Pinpoint the cell where the given text exists, returning its [x, y] midpoint coordinate. 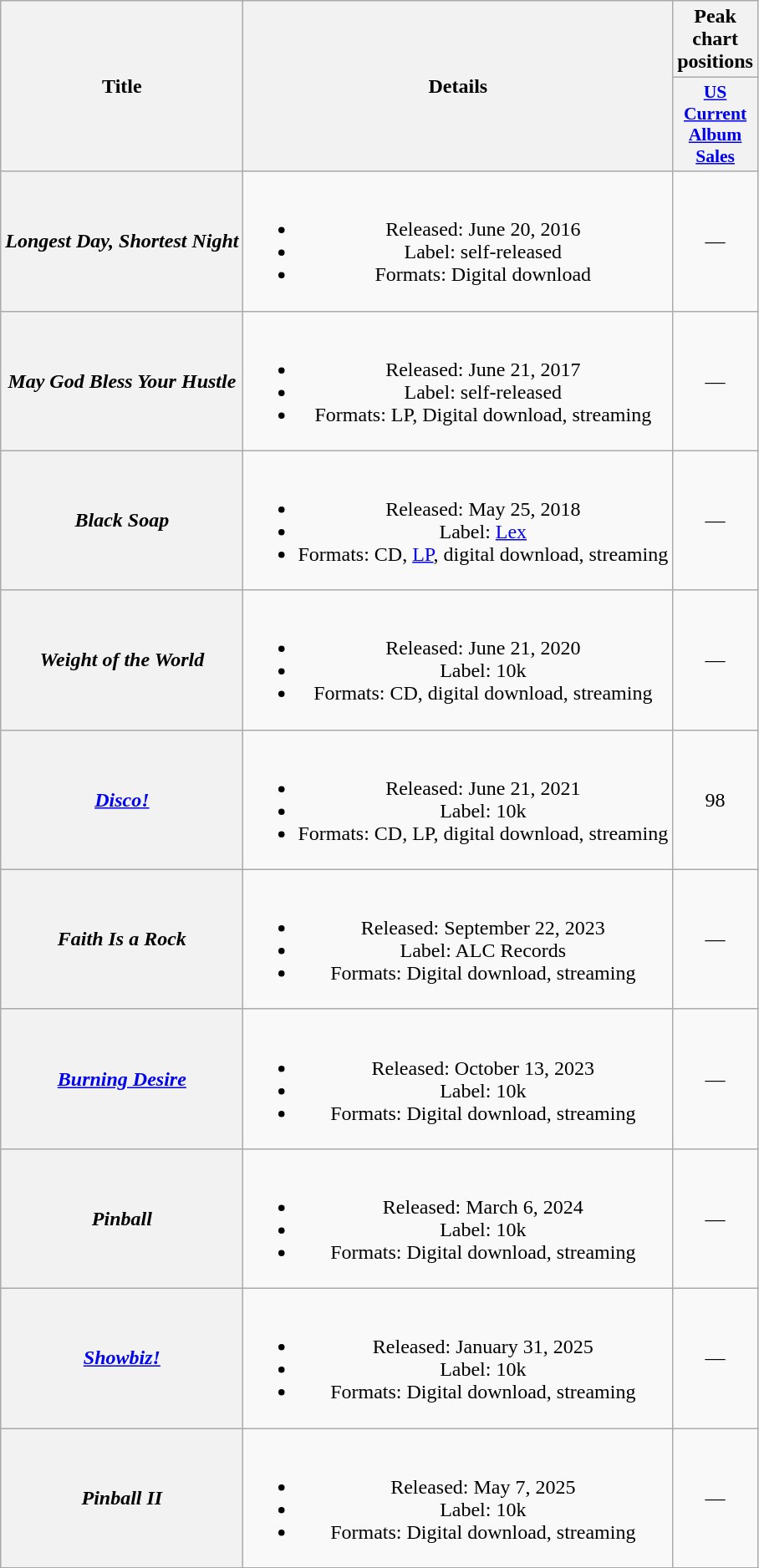
Longest Day, Shortest Night [122, 241]
Pinball [122, 1219]
Released: June 21, 2020Label: 10kFormats: CD, digital download, streaming [458, 660]
Released: June 21, 2021Label: 10kFormats: CD, LP, digital download, streaming [458, 799]
May God Bless Your Hustle [122, 381]
Released: September 22, 2023Label: ALC RecordsFormats: Digital download, streaming [458, 939]
Faith Is a Rock [122, 939]
Released: May 25, 2018Label: LexFormats: CD, LP, digital download, streaming [458, 520]
Released: March 6, 2024Label: 10kFormats: Digital download, streaming [458, 1219]
Details [458, 86]
Released: June 20, 2016Label: self-releasedFormats: Digital download [458, 241]
Black Soap [122, 520]
Weight of the World [122, 660]
Peak chart positions [716, 39]
Disco! [122, 799]
US Current Album Sales [716, 125]
Showbiz! [122, 1357]
Released: May 7, 2025Label: 10kFormats: Digital download, streaming [458, 1498]
Released: January 31, 2025Label: 10kFormats: Digital download, streaming [458, 1357]
98 [716, 799]
Burning Desire [122, 1078]
Released: October 13, 2023Label: 10kFormats: Digital download, streaming [458, 1078]
Released: June 21, 2017Label: self-releasedFormats: LP, Digital download, streaming [458, 381]
Title [122, 86]
Pinball II [122, 1498]
